From the cell containing the given text, extract its center point as [X, Y] coordinate. 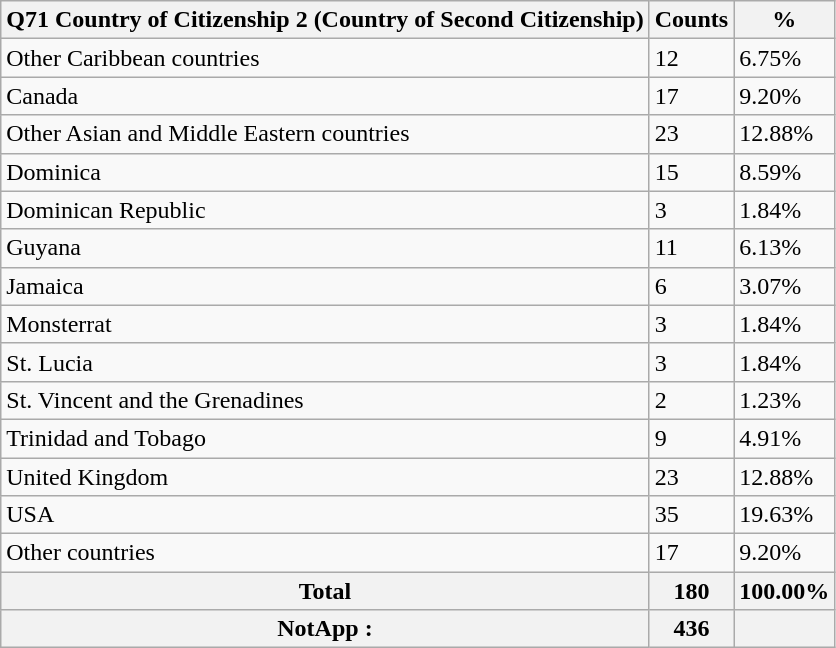
United Kingdom [325, 477]
8.59% [784, 172]
6.13% [784, 248]
3.07% [784, 286]
St. Lucia [325, 362]
Guyana [325, 248]
35 [691, 515]
9 [691, 438]
180 [691, 591]
12 [691, 58]
Canada [325, 96]
Jamaica [325, 286]
Other Asian and Middle Eastern countries [325, 134]
USA [325, 515]
Other countries [325, 553]
Dominica [325, 172]
Total [325, 591]
2 [691, 400]
6 [691, 286]
11 [691, 248]
% [784, 20]
Trinidad and Tobago [325, 438]
Monsterrat [325, 324]
Q71 Country of Citizenship 2 (Country of Second Citizenship) [325, 20]
436 [691, 629]
St. Vincent and the Grenadines [325, 400]
Other Caribbean countries [325, 58]
15 [691, 172]
Dominican Republic [325, 210]
100.00% [784, 591]
NotApp : [325, 629]
19.63% [784, 515]
4.91% [784, 438]
Counts [691, 20]
1.23% [784, 400]
6.75% [784, 58]
